From the cell containing the given text, extract its center point as (X, Y) coordinate. 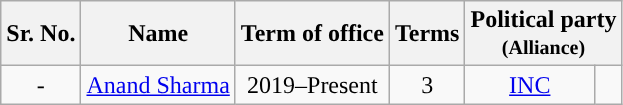
3 (427, 85)
Term of office (312, 34)
INC (530, 85)
- (41, 85)
Name (158, 34)
Anand Sharma (158, 85)
Political party(Alliance) (544, 34)
2019–Present (312, 85)
Sr. No. (41, 34)
Terms (427, 34)
